Search for the cell housing the specified text and yield its (X, Y) center coordinate. 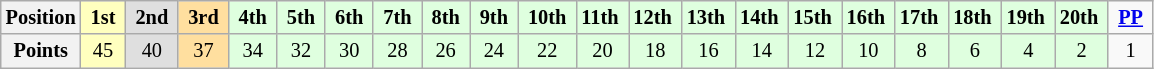
20th (1082, 17)
6th (349, 17)
15th (814, 17)
5th (301, 17)
7th (397, 17)
26 (446, 51)
3rd (203, 17)
Points (41, 51)
30 (349, 51)
Position (41, 17)
18 (656, 51)
8th (446, 17)
17th (922, 17)
11th (602, 17)
10th (547, 17)
14th (762, 17)
6 (974, 51)
20 (602, 51)
22 (547, 51)
28 (397, 51)
24 (494, 51)
12th (656, 17)
10 (868, 51)
9th (494, 17)
2nd (152, 17)
16 (708, 51)
4 (1028, 51)
16th (868, 17)
18th (974, 17)
40 (152, 51)
37 (203, 51)
12 (814, 51)
2 (1082, 51)
1 (1130, 51)
4th (253, 17)
13th (708, 17)
19th (1028, 17)
45 (104, 51)
34 (253, 51)
14 (762, 51)
8 (922, 51)
PP (1130, 17)
1st (104, 17)
32 (301, 51)
